Find where the given text appears and provide that cell's center as [x, y] coordinate. 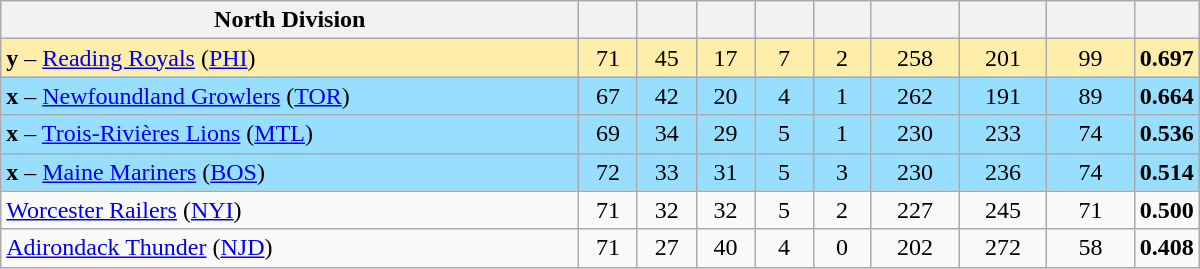
45 [666, 58]
Worcester Railers (NYI) [290, 210]
33 [666, 172]
27 [666, 248]
42 [666, 96]
29 [726, 134]
99 [1090, 58]
North Division [290, 20]
236 [1003, 172]
72 [608, 172]
258 [915, 58]
202 [915, 248]
227 [915, 210]
201 [1003, 58]
0.697 [1166, 58]
7 [784, 58]
245 [1003, 210]
191 [1003, 96]
89 [1090, 96]
0 [842, 248]
0.514 [1166, 172]
y – Reading Royals (PHI) [290, 58]
0.664 [1166, 96]
0.500 [1166, 210]
34 [666, 134]
0.408 [1166, 248]
272 [1003, 248]
69 [608, 134]
Adirondack Thunder (NJD) [290, 248]
40 [726, 248]
3 [842, 172]
20 [726, 96]
x – Trois-Rivières Lions (MTL) [290, 134]
67 [608, 96]
x – Maine Mariners (BOS) [290, 172]
31 [726, 172]
262 [915, 96]
0.536 [1166, 134]
58 [1090, 248]
17 [726, 58]
233 [1003, 134]
x – Newfoundland Growlers (TOR) [290, 96]
